Pinpoint the cell where the given text exists, returning its (X, Y) midpoint coordinate. 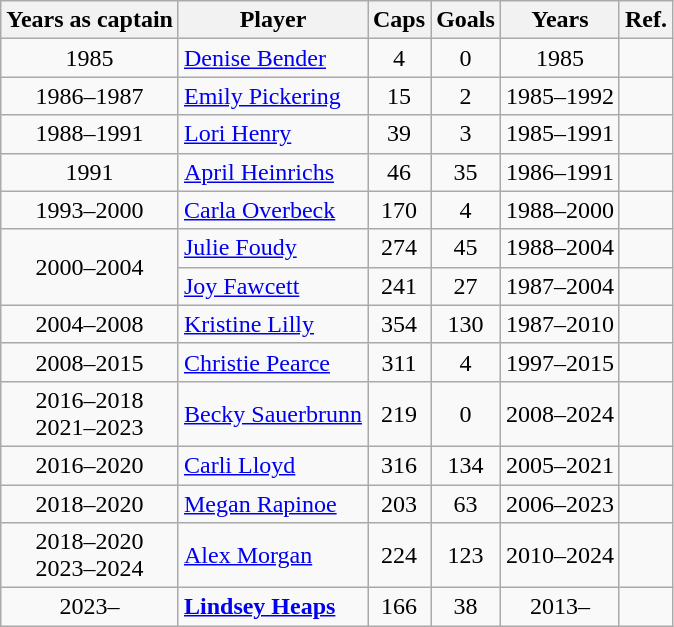
Player (272, 20)
Megan Rapinoe (272, 503)
2008–2015 (90, 362)
1988–2004 (560, 248)
1991 (90, 172)
Carla Overbeck (272, 210)
1985–1991 (560, 134)
Kristine Lilly (272, 324)
2023– (90, 607)
Emily Pickering (272, 96)
63 (466, 503)
2008–2024 (560, 414)
45 (466, 248)
1997–2015 (560, 362)
2018–20202023–2024 (90, 556)
2006–2023 (560, 503)
Julie Foudy (272, 248)
241 (400, 286)
Years (560, 20)
2005–2021 (560, 465)
316 (400, 465)
134 (466, 465)
Ref. (646, 20)
Caps (400, 20)
Denise Bender (272, 58)
2010–2024 (560, 556)
Christie Pearce (272, 362)
2016–2020 (90, 465)
39 (400, 134)
170 (400, 210)
354 (400, 324)
1985–1992 (560, 96)
2000–2004 (90, 267)
2016–20182021–2023 (90, 414)
1986–1987 (90, 96)
1987–2010 (560, 324)
311 (400, 362)
27 (466, 286)
1986–1991 (560, 172)
2013– (560, 607)
274 (400, 248)
130 (466, 324)
1987–2004 (560, 286)
224 (400, 556)
Carli Lloyd (272, 465)
46 (400, 172)
2 (466, 96)
Becky Sauerbrunn (272, 414)
1988–2000 (560, 210)
1993–2000 (90, 210)
166 (400, 607)
3 (466, 134)
2004–2008 (90, 324)
Lindsey Heaps (272, 607)
Joy Fawcett (272, 286)
April Heinrichs (272, 172)
15 (400, 96)
Alex Morgan (272, 556)
38 (466, 607)
2018–2020 (90, 503)
35 (466, 172)
1988–1991 (90, 134)
203 (400, 503)
219 (400, 414)
Years as captain (90, 20)
Goals (466, 20)
Lori Henry (272, 134)
123 (466, 556)
